Return the (X, Y) coordinate for the center point of the cell that contains the specified text.  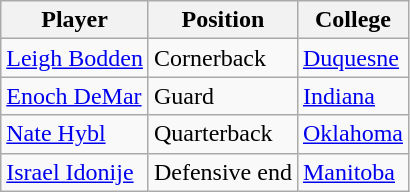
Quarterback (222, 134)
Duquesne (352, 58)
Israel Idonije (75, 172)
Cornerback (222, 58)
College (352, 20)
Enoch DeMar (75, 96)
Manitoba (352, 172)
Player (75, 20)
Position (222, 20)
Guard (222, 96)
Indiana (352, 96)
Leigh Bodden (75, 58)
Defensive end (222, 172)
Oklahoma (352, 134)
Nate Hybl (75, 134)
